Return the [X, Y] coordinate for the center point of the cell that contains the specified text.  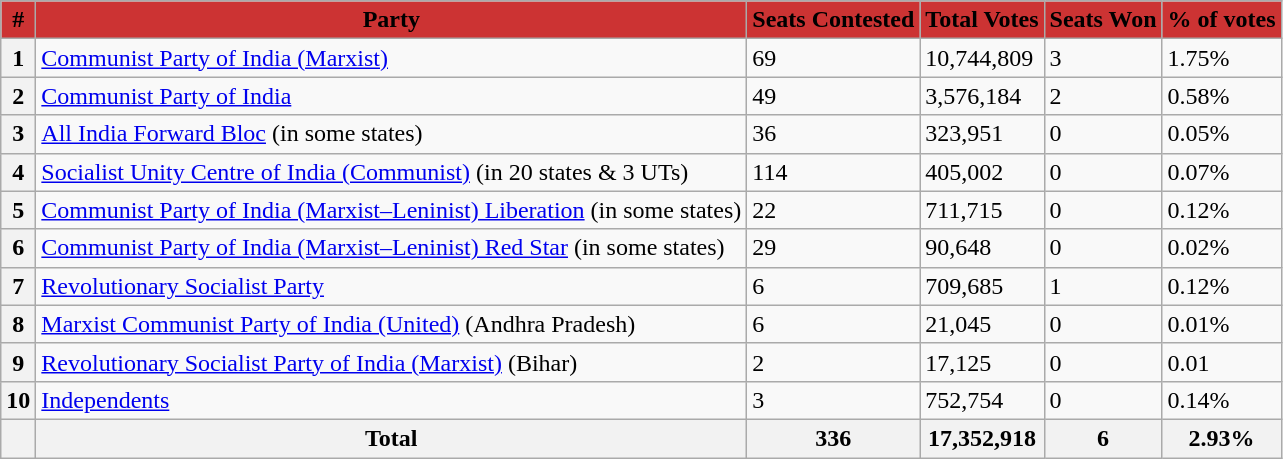
Communist Party of India (Marxist–Leninist) Red Star (in some states) [392, 248]
Revolutionary Socialist Party of India (Marxist) (Bihar) [392, 362]
# [18, 20]
All India Forward Bloc (in some states) [392, 134]
336 [834, 438]
405,002 [982, 172]
1.75% [1222, 58]
36 [834, 134]
17,352,918 [982, 438]
711,715 [982, 210]
0.07% [1222, 172]
Seats Contested [834, 20]
8 [18, 324]
7 [18, 286]
21,045 [982, 324]
Total Votes [982, 20]
% of votes [1222, 20]
709,685 [982, 286]
Seats Won [1103, 20]
114 [834, 172]
0.02% [1222, 248]
10 [18, 400]
Total [392, 438]
4 [18, 172]
2.93% [1222, 438]
0.58% [1222, 96]
29 [834, 248]
0.01% [1222, 324]
5 [18, 210]
10,744,809 [982, 58]
Party [392, 20]
Socialist Unity Centre of India (Communist) (in 20 states & 3 UTs) [392, 172]
323,951 [982, 134]
17,125 [982, 362]
9 [18, 362]
0.01 [1222, 362]
69 [834, 58]
Revolutionary Socialist Party [392, 286]
Marxist Communist Party of India (United) (Andhra Pradesh) [392, 324]
Communist Party of India (Marxist) [392, 58]
752,754 [982, 400]
49 [834, 96]
Communist Party of India (Marxist–Leninist) Liberation (in some states) [392, 210]
Communist Party of India [392, 96]
3,576,184 [982, 96]
22 [834, 210]
Independents [392, 400]
0.14% [1222, 400]
0.05% [1222, 134]
90,648 [982, 248]
